Locate the cell with the specified text and output its [x, y] center coordinate. 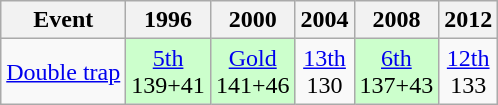
6th137+43 [396, 72]
Double trap [64, 72]
2012 [468, 20]
Gold141+46 [252, 72]
2000 [252, 20]
2008 [396, 20]
5th139+41 [168, 72]
12th133 [468, 72]
13th130 [324, 72]
Event [64, 20]
1996 [168, 20]
2004 [324, 20]
